Locate the cell with the specified text and output its [x, y] center coordinate. 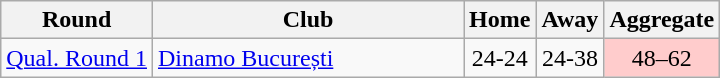
Dinamo București [308, 58]
Round [77, 20]
Qual. Round 1 [77, 58]
24-38 [570, 58]
48–62 [662, 58]
Aggregate [662, 20]
Away [570, 20]
Club [308, 20]
Home [500, 20]
24-24 [500, 58]
